Return the [X, Y] coordinate for the center point of the cell that contains the specified text.  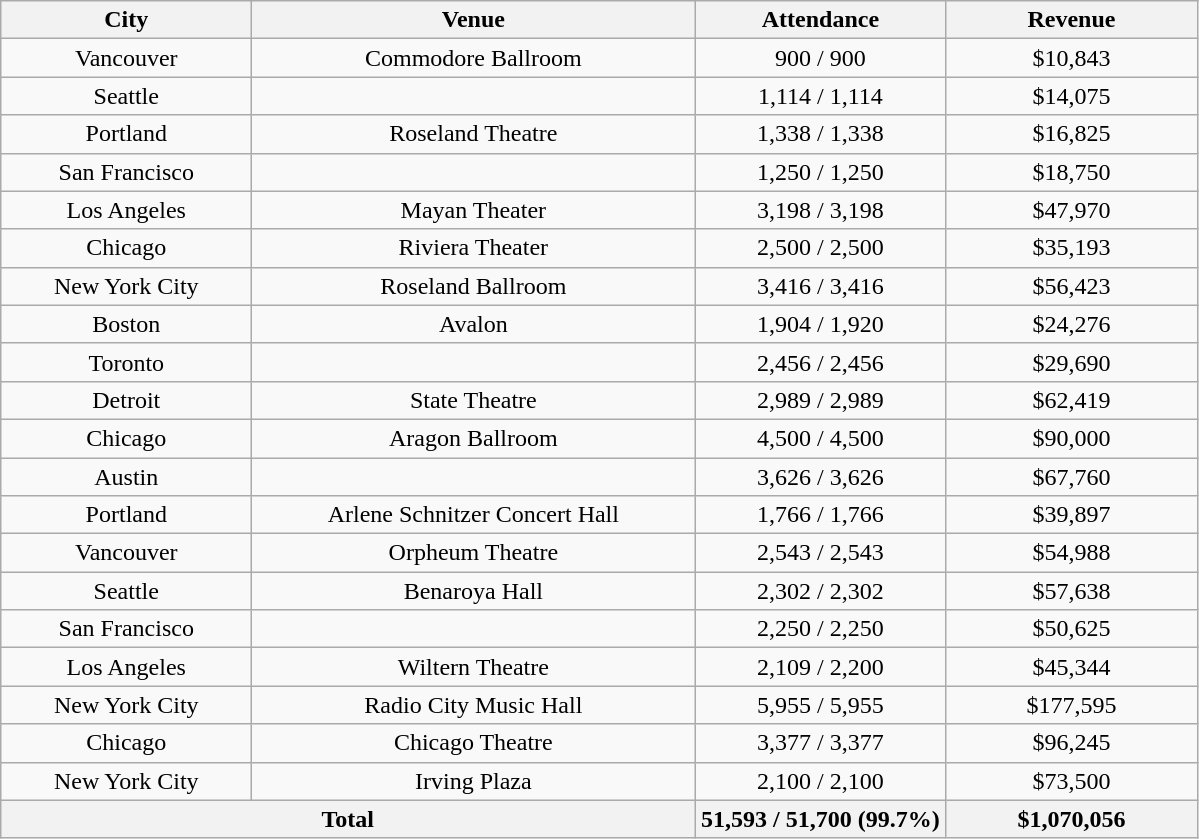
2,989 / 2,989 [820, 400]
$47,970 [1072, 210]
Detroit [126, 400]
Austin [126, 477]
Revenue [1072, 20]
Orpheum Theatre [474, 553]
Attendance [820, 20]
Toronto [126, 362]
3,377 / 3,377 [820, 743]
$24,276 [1072, 324]
$50,625 [1072, 629]
$16,825 [1072, 134]
Venue [474, 20]
$57,638 [1072, 591]
$56,423 [1072, 286]
Arlene Schnitzer Concert Hall [474, 515]
Wiltern Theatre [474, 667]
Avalon [474, 324]
$54,988 [1072, 553]
$96,245 [1072, 743]
Irving Plaza [474, 781]
2,456 / 2,456 [820, 362]
Total [348, 819]
$62,419 [1072, 400]
2,250 / 2,250 [820, 629]
2,543 / 2,543 [820, 553]
Riviera Theater [474, 248]
$90,000 [1072, 438]
Mayan Theater [474, 210]
Benaroya Hall [474, 591]
1,250 / 1,250 [820, 172]
5,955 / 5,955 [820, 705]
$29,690 [1072, 362]
Roseland Ballroom [474, 286]
Commodore Ballroom [474, 58]
3,416 / 3,416 [820, 286]
$67,760 [1072, 477]
Aragon Ballroom [474, 438]
1,904 / 1,920 [820, 324]
2,100 / 2,100 [820, 781]
$18,750 [1072, 172]
4,500 / 4,500 [820, 438]
2,109 / 2,200 [820, 667]
State Theatre [474, 400]
Boston [126, 324]
1,766 / 1,766 [820, 515]
$73,500 [1072, 781]
2,500 / 2,500 [820, 248]
$45,344 [1072, 667]
3,626 / 3,626 [820, 477]
$1,070,056 [1072, 819]
51,593 / 51,700 (99.7%) [820, 819]
3,198 / 3,198 [820, 210]
$10,843 [1072, 58]
900 / 900 [820, 58]
1,338 / 1,338 [820, 134]
$177,595 [1072, 705]
Roseland Theatre [474, 134]
$35,193 [1072, 248]
$39,897 [1072, 515]
1,114 / 1,114 [820, 96]
$14,075 [1072, 96]
Chicago Theatre [474, 743]
City [126, 20]
Radio City Music Hall [474, 705]
2,302 / 2,302 [820, 591]
